Output the (X, Y) coordinate of the center of the cell containing the given text.  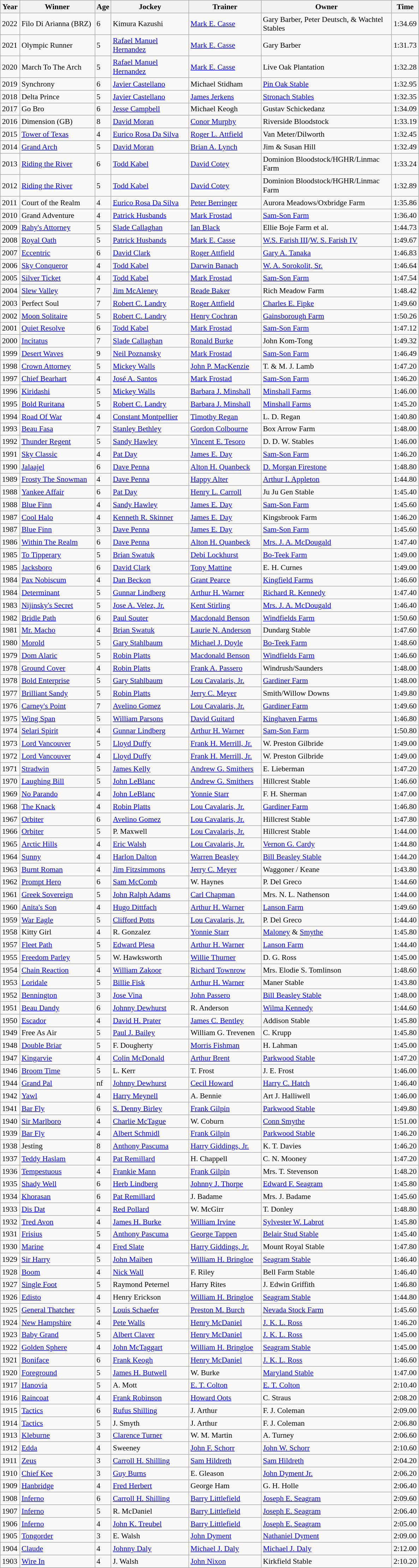
1951 (10, 1008)
Eccentric (57, 253)
Fred Slate (150, 1247)
1:44.73 (405, 228)
1:35.86 (405, 203)
John W. Schorr (327, 1448)
1972 (10, 756)
1980 (10, 643)
Brilliant Sandy (57, 694)
Conor Murphy (225, 122)
Mrs. Elodie S. Tomlinson (327, 970)
Edward F. Seagram (327, 1184)
1928 (10, 1272)
Morold (57, 643)
1:46.64 (405, 266)
Yankee Affair (57, 492)
George Ham (225, 1486)
Mrs. N. L. Nathenson (327, 895)
Harry Meynell (150, 1096)
T. & M. J. Lamb (327, 366)
2011 (10, 203)
Jockey (150, 7)
Sam McComb (150, 882)
Selari Spirit (57, 731)
1917 (10, 1385)
C. Krupp (327, 1033)
1992 (10, 442)
2007 (10, 253)
Van Meter/Dilworth (327, 135)
Fred Herbert (150, 1486)
Broom Time (57, 1071)
Bell Farm Stable (327, 1272)
Henry Cochran (225, 316)
James Kelly (150, 769)
Happy Alter (225, 480)
John Kom-Tong (327, 341)
Ground Cover (57, 668)
1960 (10, 907)
Sky Conqueror (57, 266)
Charles E. Fipke (327, 303)
2004 (10, 291)
Ellie Boje Farm et al. (327, 228)
John Dyment (225, 1536)
George Tappen (225, 1234)
Hugo Dittfach (150, 907)
Grant Pearce (225, 580)
Windrush/Saunders (327, 668)
Laughing Bill (57, 782)
Marine (57, 1247)
Gary Barber (327, 45)
1937 (10, 1159)
1949 (10, 1033)
William Zakoor (150, 970)
1929 (10, 1260)
2:10.60 (405, 1448)
Howard Oots (225, 1398)
Guy Burns (150, 1473)
Zeus (57, 1461)
Johnny Daly (150, 1549)
Determinant (57, 593)
1977 (10, 694)
Filo Di Arianna (BRZ) (57, 24)
John Ralph Adams (150, 895)
1916 (10, 1398)
Nijinsky's Secret (57, 605)
1996 (10, 392)
1939 (10, 1134)
1968 (10, 807)
Edward Plesa (150, 945)
W. Burke (225, 1373)
2020 (10, 67)
Rufus Shilling (150, 1410)
1:32.35 (405, 97)
Morris Fishman (225, 1046)
1920 (10, 1373)
Kitty Girl (57, 932)
Chief Kee (57, 1473)
General Thatcher (57, 1310)
Paul Souter (150, 618)
Crown Attorney (57, 366)
E. H. Curnes (327, 568)
Mr. Macho (57, 630)
Khorasan (57, 1197)
Charlie McTague (150, 1121)
Neil Poznansky (150, 354)
Mount Royal Stable (327, 1247)
1933 (10, 1209)
1999 (10, 354)
Wire In (57, 1562)
No Parando (57, 794)
1903 (10, 1562)
1952 (10, 996)
2:10.20 (405, 1562)
Free As Air (57, 1033)
Age (103, 7)
G. H. Holle (327, 1486)
1:40.80 (405, 417)
2:06.80 (405, 1423)
Henry L. Carroll (225, 492)
Vincent E. Tesoro (225, 442)
1955 (10, 958)
2:06.20 (405, 1473)
1940 (10, 1121)
David Guitard (225, 719)
E. Lieberman (327, 769)
Sylvester W. Labrot (327, 1222)
Sunny (57, 857)
Rich Meadow Farm (327, 291)
9 (103, 354)
1957 (10, 945)
Baby Grand (57, 1335)
Jacksboro (57, 568)
2017 (10, 109)
Winner (57, 7)
1911 (10, 1461)
Nevada Stock Farm (327, 1310)
Rahy's Attorney (57, 228)
Grand Pal (57, 1083)
Harlon Dalton (150, 857)
Frisius (57, 1234)
2001 (10, 328)
1948 (10, 1046)
Olympic Runner (57, 45)
Live Oak Plantation (327, 67)
Arthur I. Appleton (327, 480)
1905 (10, 1536)
The Knack (57, 807)
Albert Claver (150, 1335)
Pax Nobiscum (57, 580)
1:51.00 (405, 1121)
2015 (10, 135)
William Irvine (225, 1222)
Escador (57, 1021)
2:09.60 (405, 1499)
1983 (10, 605)
Frosty The Snowman (57, 480)
Cool Halo (57, 517)
Gainsborough Farm (327, 316)
2018 (10, 97)
Kingsbrook Farm (327, 517)
Grand Adventure (57, 215)
Hanbridge (57, 1486)
Frank Keogh (150, 1360)
1982 (10, 618)
Timothy Regan (225, 417)
Belair Stud Stable (327, 1234)
W. A. Sorokolit, Sr. (327, 266)
2005 (10, 278)
1950 (10, 1021)
Kent Stirling (225, 605)
Edisto (57, 1297)
Maryland Stable (327, 1373)
Richard R. Kennedy (327, 593)
1:44.20 (405, 857)
1930 (10, 1247)
To Tipperary (57, 555)
1921 (10, 1360)
Vernon G. Cardy (327, 844)
Arctic Hills (57, 844)
Quiet Resolve (57, 328)
Riverside Bloodstock (327, 122)
Desert Waves (57, 354)
1931 (10, 1234)
F. Riley (225, 1272)
Bold Ruritana (57, 404)
1:34.69 (405, 24)
W. Haynes (225, 882)
Tempestuous (57, 1171)
Louis Schaefer (150, 1310)
Richard Townrow (225, 970)
1:32.89 (405, 186)
Sweeney (150, 1448)
Bold Enterprise (57, 681)
Harry Rites (225, 1285)
Dundarg Stable (327, 630)
1:32.49 (405, 147)
Kinghaven Farms (327, 719)
W. Coburn (225, 1121)
Eric Walsh (150, 844)
Preston M. Burch (225, 1310)
2009 (10, 228)
Sky Classic (57, 455)
1936 (10, 1171)
Stradwin (57, 769)
1994 (10, 417)
1:49.32 (405, 341)
Kimura Kazushi (150, 24)
R. McDaniel (150, 1511)
1986 (10, 542)
T. Donley (327, 1209)
J. E. Frost (327, 1071)
L. Kerr (150, 1071)
A. Turney (327, 1436)
1962 (10, 882)
Harry C. Hatch (327, 1083)
Synchrony (57, 84)
1991 (10, 455)
Stanley Bethley (150, 429)
K. T. Davies (327, 1146)
Addison Stable (327, 1021)
José A. Santos (150, 379)
2008 (10, 240)
Paul J. Bailey (150, 1033)
2002 (10, 316)
1954 (10, 970)
D. Morgan Firestone (327, 467)
Kleburne (57, 1436)
A. Bennie (225, 1096)
2021 (10, 45)
David H. Prater (150, 1021)
1975 (10, 719)
1907 (10, 1511)
Carney's Point (57, 706)
H. Lahman (327, 1046)
Henry Erickson (150, 1297)
1:36.40 (405, 215)
Edda (57, 1448)
Dom Alaric (57, 656)
R. Gonzalez (150, 932)
Incitatus (57, 341)
John F. Schorr (225, 1448)
March To The Arch (57, 67)
Beau Dandy (57, 1008)
1970 (10, 782)
Thunder Regent (57, 442)
1:32.95 (405, 84)
1965 (10, 844)
John Dyment Jr. (327, 1473)
2003 (10, 303)
2013 (10, 164)
1:47.54 (405, 278)
L. D. Regan (327, 417)
Moon Solitaire (57, 316)
Pin Oak Stable (327, 84)
James Jerkens (225, 97)
Year (10, 7)
Wing Span (57, 719)
Yawl (57, 1096)
1:50.26 (405, 316)
1971 (10, 769)
F. Dougherty (150, 1046)
William Parsons (150, 719)
Golden Sphere (57, 1348)
Clarence Turner (150, 1436)
Clifford Potts (150, 920)
1927 (10, 1285)
Tony Mattine (225, 568)
1969 (10, 794)
Carl Chapman (225, 895)
1989 (10, 480)
Pete Walls (150, 1323)
Darwin Banach (225, 266)
Mrs. T. Stevenson (327, 1171)
Nick Wall (150, 1272)
1912 (10, 1448)
Art J. Halliwell (327, 1096)
1997 (10, 379)
Beau Fasa (57, 429)
Raymond Peternel (150, 1285)
1976 (10, 706)
1925 (10, 1310)
W. McGirr (225, 1209)
Cecil Howard (225, 1083)
J. Walsh (150, 1562)
1981 (10, 630)
Frankie Mann (150, 1171)
1967 (10, 819)
1922 (10, 1348)
T. Frost (225, 1071)
1941 (10, 1109)
2:04.20 (405, 1461)
J. Smyth (150, 1423)
Perfect Soul (57, 303)
1:31.73 (405, 45)
1990 (10, 467)
1:33.24 (405, 164)
2000 (10, 341)
Kiridashi (57, 392)
Kenneth R. Skinner (150, 517)
1:32.28 (405, 67)
Kingarvie (57, 1058)
Ian Black (225, 228)
Kirkfield Stable (327, 1562)
Aurora Meadows/Oxbridge Farm (327, 203)
1:46.83 (405, 253)
A. Mott (150, 1385)
C. N. Mooney (327, 1159)
2022 (10, 24)
Jim & Susan Hill (327, 147)
1:45.20 (405, 404)
Debi Lockhurst (225, 555)
Jim Fitzsimmons (150, 869)
1915 (10, 1410)
1935 (10, 1184)
1:47.12 (405, 328)
Road Of War (57, 417)
1908 (10, 1499)
Brian A. Lynch (225, 147)
1964 (10, 857)
1906 (10, 1524)
Willie Thurner (225, 958)
Owner (327, 7)
Royal Oath (57, 240)
Frank A. Passero (225, 668)
1932 (10, 1222)
1:32.45 (405, 135)
Constant Montpellier (150, 417)
Foreground (57, 1373)
Teddy Haslam (57, 1159)
Maner Stable (327, 983)
Boniface (57, 1360)
Jesting (57, 1146)
S. Denny Birley (150, 1109)
Greek Sovereign (57, 895)
Chain Reaction (57, 970)
Reade Baker (225, 291)
1974 (10, 731)
Jesse Campbell (150, 109)
John Nixon (225, 1562)
Box Arrow Farm (327, 429)
Sir Harry (57, 1260)
1:50.60 (405, 618)
War Eagle (57, 920)
Gary Barber, Peter Deutsch, & Wachtel Stables (327, 24)
2:08.20 (405, 1398)
Gordon Colbourne (225, 429)
1961 (10, 895)
C. Straus (327, 1398)
Albert Schmidl (150, 1134)
2012 (10, 186)
2006 (10, 266)
John K. Treubel (150, 1524)
Shady Well (57, 1184)
Time (405, 7)
1959 (10, 920)
Michael J. Doyle (225, 643)
W. Hawksworth (150, 958)
2:06.60 (405, 1436)
J. Edwin Griffith (327, 1285)
John Maiben (150, 1260)
1:46.49 (405, 354)
Double Briar (57, 1046)
Maloney & Smythe (327, 932)
Jose A. Velez, Jr. (150, 605)
1993 (10, 429)
Freedom Parley (57, 958)
Single Foot (57, 1285)
Boom (57, 1272)
Red Pollard (150, 1209)
Delta Prince (57, 97)
F. H. Sherman (327, 794)
P. Maxwell (150, 832)
Mrs. J. Badame (327, 1197)
Ronald Burke (225, 341)
Michael Stidham (225, 84)
Billie Fisk (150, 983)
W.S. Farish III/W. S. Farish IV (327, 240)
Smith/Willow Downs (327, 694)
1914 (10, 1423)
1979 (10, 656)
Fleet Path (57, 945)
Herb Lindberg (150, 1184)
D. G. Ross (327, 958)
Roger L. Attfield (225, 135)
Johnny J. Thorpe (225, 1184)
Sir Marlboro (57, 1121)
Bennington (57, 996)
1913 (10, 1436)
James H. Burke (150, 1222)
Loridale (57, 983)
Wilma Kennedy (327, 1008)
Silver Ticket (57, 278)
1:49.67 (405, 240)
Bridle Path (57, 618)
1946 (10, 1071)
Gustav Schickedanz (327, 109)
Jim McAleney (150, 291)
Nathaniel Dyment (327, 1536)
Dimension (GB) (57, 122)
Conn Smythe (327, 1121)
Burnt Roman (57, 869)
Court of the Realm (57, 203)
Kingfield Farms (327, 580)
1923 (10, 1335)
Prompt Hero (57, 882)
John McTaggart (150, 1348)
William G. Trevenen (225, 1033)
D. D. W. Stables (327, 442)
2016 (10, 122)
Grand Arch (57, 147)
Tongorder (57, 1536)
Arthur Brent (225, 1058)
Stronach Stables (327, 97)
1910 (10, 1473)
1:47.60 (405, 630)
E. Walsh (150, 1536)
Slew Valley (57, 291)
Raincoat (57, 1398)
1947 (10, 1058)
1924 (10, 1323)
2010 (10, 215)
James C. Bentley (225, 1021)
Tower of Texas (57, 135)
Jose Vina (150, 996)
Dan Beckon (150, 580)
Jalaajel (57, 467)
Dis Dat (57, 1209)
J. Badame (225, 1197)
Peter Berringer (225, 203)
1995 (10, 404)
John P. MacKenzie (225, 366)
1926 (10, 1297)
1966 (10, 832)
2:10.40 (405, 1385)
1998 (10, 366)
Tred Avon (57, 1222)
1:50.80 (405, 731)
Gary A. Tanaka (327, 253)
Chief Bearhart (57, 379)
1934 (10, 1197)
H. Chappell (225, 1159)
nf (103, 1083)
1953 (10, 983)
1942 (10, 1096)
New Hampshire (57, 1323)
1944 (10, 1083)
Ju Ju Gen Stable (327, 492)
E. Gleason (225, 1473)
Within The Realm (57, 542)
2:12.00 (405, 1549)
Laurie N. Anderson (225, 630)
R. Anderson (225, 1008)
Anita's Son (57, 907)
2014 (10, 147)
1:34.09 (405, 109)
Colin McDonald (150, 1058)
John Passero (225, 996)
Go Bro (57, 109)
1909 (10, 1486)
1958 (10, 932)
1:48.42 (405, 291)
1:48.20 (405, 1171)
1963 (10, 869)
Warren Beasley (225, 857)
Frank Robinson (150, 1398)
1938 (10, 1146)
2019 (10, 84)
Michael Keogh (225, 109)
1904 (10, 1549)
W. M. Martin (225, 1436)
1973 (10, 744)
Trainer (225, 7)
Waggoner / Keane (327, 869)
Hanovia (57, 1385)
James H. Butwell (150, 1373)
1:33.19 (405, 122)
2:05.00 (405, 1524)
Claude (57, 1549)
